Pinpoint the cell where the given text exists, returning its [x, y] midpoint coordinate. 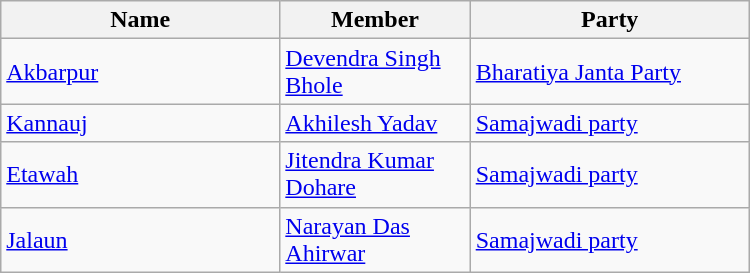
Kannauj [140, 123]
Party [610, 20]
Narayan Das Ahirwar [375, 240]
Jalaun [140, 240]
Name [140, 20]
Etawah [140, 174]
Akbarpur [140, 72]
Bharatiya Janta Party [610, 72]
Devendra Singh Bhole [375, 72]
Akhilesh Yadav [375, 123]
Jitendra Kumar Dohare [375, 174]
Member [375, 20]
